Detect which cell encompasses the target text, then output its [x, y] center coordinate. 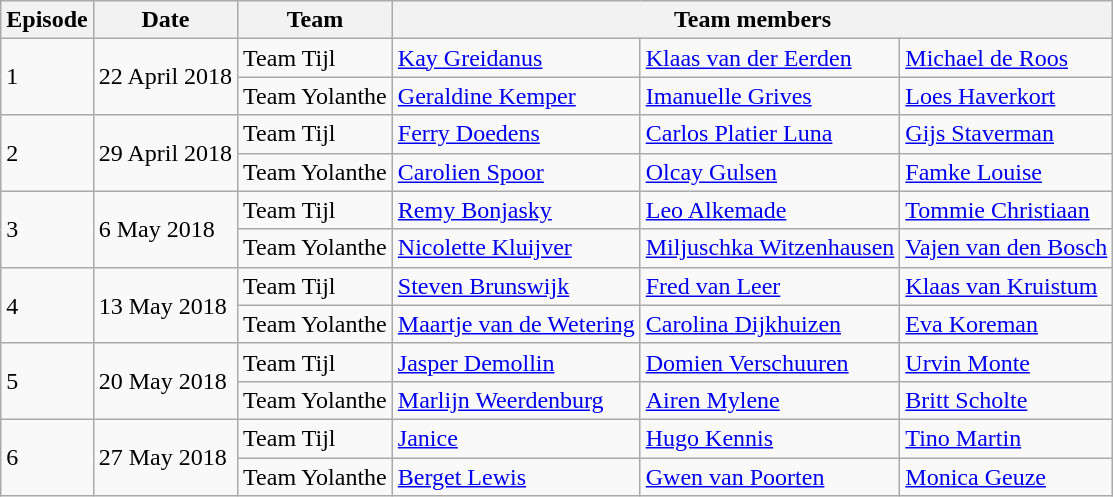
Berget Lewis [516, 477]
20 May 2018 [165, 381]
1 [47, 77]
Carolien Spoor [516, 172]
Marlijn Weerdenburg [516, 400]
13 May 2018 [165, 305]
Loes Haverkort [1006, 96]
Steven Brunswijk [516, 286]
22 April 2018 [165, 77]
6 [47, 457]
27 May 2018 [165, 457]
Date [165, 20]
Miljuschka Witzenhausen [770, 248]
Nicolette Kluijver [516, 248]
5 [47, 381]
Remy Bonjasky [516, 210]
Geraldine Kemper [516, 96]
Michael de Roos [1006, 58]
Maartje van de Wetering [516, 324]
Janice [516, 438]
Team [316, 20]
Leo Alkemade [770, 210]
Klaas van der Eerden [770, 58]
Klaas van Kruistum [1006, 286]
Urvin Monte [1006, 362]
29 April 2018 [165, 153]
Team members [752, 20]
Ferry Doedens [516, 134]
Eva Koreman [1006, 324]
Tommie Christiaan [1006, 210]
Kay Greidanus [516, 58]
Hugo Kennis [770, 438]
Olcay Gulsen [770, 172]
Episode [47, 20]
Domien Verschuuren [770, 362]
Carlos Platier Luna [770, 134]
Gijs Staverman [1006, 134]
3 [47, 229]
Fred van Leer [770, 286]
2 [47, 153]
Jasper Demollin [516, 362]
Airen Mylene [770, 400]
Gwen van Poorten [770, 477]
Britt Scholte [1006, 400]
Famke Louise [1006, 172]
Carolina Dijkhuizen [770, 324]
Monica Geuze [1006, 477]
Vajen van den Bosch [1006, 248]
Tino Martin [1006, 438]
4 [47, 305]
Imanuelle Grives [770, 96]
6 May 2018 [165, 229]
